Scan for the cell matching the given text and deliver its (X, Y) coordinate at center. 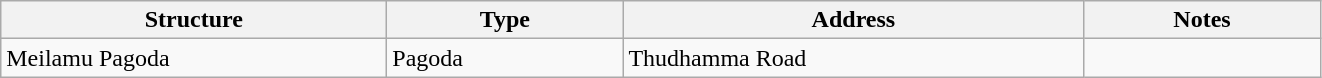
Type (505, 20)
Notes (1202, 20)
Meilamu Pagoda (194, 58)
Pagoda (505, 58)
Thudhamma Road (854, 58)
Address (854, 20)
Structure (194, 20)
